Pinpoint the cell where the given text exists, returning its [X, Y] midpoint coordinate. 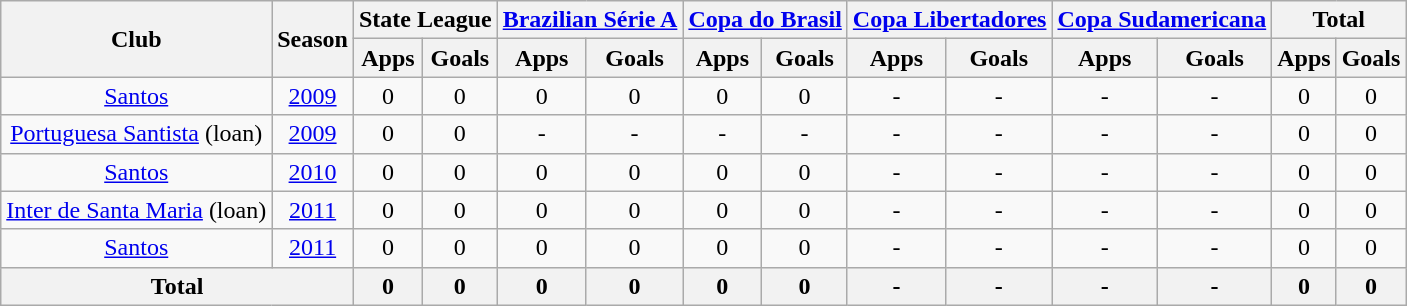
Copa Sudamericana [1162, 20]
2010 [313, 172]
Portuguesa Santista (loan) [136, 134]
Season [313, 39]
State League [425, 20]
Club [136, 39]
Copa do Brasil [765, 20]
Inter de Santa Maria (loan) [136, 210]
Brazilian Série A [590, 20]
Copa Libertadores [950, 20]
